Return the (x, y) coordinate for the center point of the cell that contains the specified text.  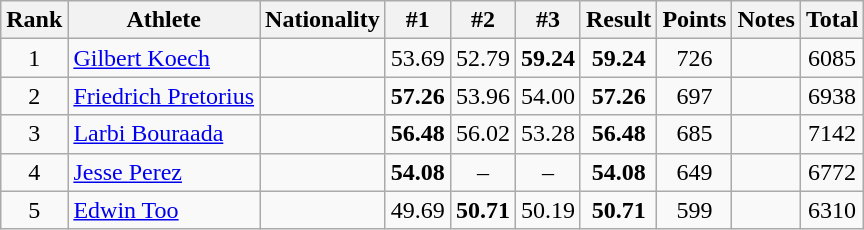
Gilbert Koech (164, 58)
6310 (832, 210)
Result (618, 20)
Points (694, 20)
6772 (832, 172)
Rank (34, 20)
50.19 (548, 210)
697 (694, 96)
#3 (548, 20)
54.00 (548, 96)
Total (832, 20)
#1 (418, 20)
649 (694, 172)
Athlete (164, 20)
Jesse Perez (164, 172)
1 (34, 58)
Larbi Bouraada (164, 134)
685 (694, 134)
Nationality (323, 20)
52.79 (482, 58)
4 (34, 172)
599 (694, 210)
53.69 (418, 58)
Notes (766, 20)
726 (694, 58)
49.69 (418, 210)
7142 (832, 134)
56.02 (482, 134)
Edwin Too (164, 210)
3 (34, 134)
6085 (832, 58)
Friedrich Pretorius (164, 96)
2 (34, 96)
53.28 (548, 134)
5 (34, 210)
6938 (832, 96)
#2 (482, 20)
53.96 (482, 96)
